Locate the cell with the specified text and output its [x, y] center coordinate. 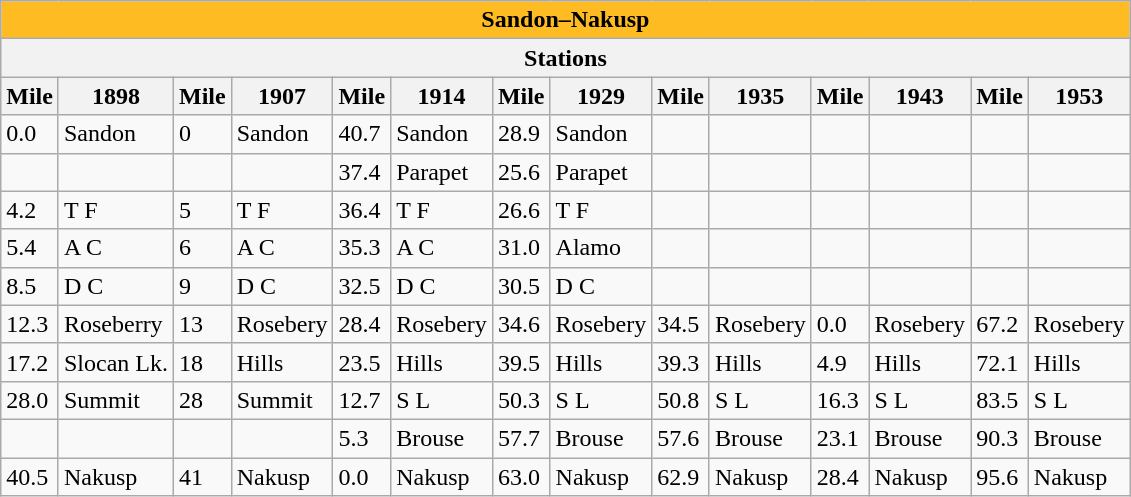
26.6 [521, 210]
5.4 [30, 248]
67.2 [1000, 324]
5 [203, 210]
17.2 [30, 362]
1935 [760, 96]
Roseberry [116, 324]
1953 [1079, 96]
Alamo [601, 248]
36.4 [362, 210]
37.4 [362, 172]
23.1 [840, 438]
1914 [442, 96]
1943 [920, 96]
50.3 [521, 400]
1929 [601, 96]
23.5 [362, 362]
41 [203, 477]
4.9 [840, 362]
40.7 [362, 134]
Stations [566, 58]
8.5 [30, 286]
72.1 [1000, 362]
39.5 [521, 362]
4.2 [30, 210]
1898 [116, 96]
25.6 [521, 172]
31.0 [521, 248]
34.5 [681, 324]
9 [203, 286]
39.3 [681, 362]
35.3 [362, 248]
1907 [282, 96]
13 [203, 324]
28.9 [521, 134]
28.0 [30, 400]
83.5 [1000, 400]
62.9 [681, 477]
57.6 [681, 438]
28 [203, 400]
95.6 [1000, 477]
6 [203, 248]
63.0 [521, 477]
90.3 [1000, 438]
57.7 [521, 438]
50.8 [681, 400]
32.5 [362, 286]
12.7 [362, 400]
16.3 [840, 400]
40.5 [30, 477]
18 [203, 362]
0 [203, 134]
Slocan Lk. [116, 362]
34.6 [521, 324]
Sandon–Nakusp [566, 20]
30.5 [521, 286]
5.3 [362, 438]
12.3 [30, 324]
